Detect which cell encompasses the target text, then output its [X, Y] center coordinate. 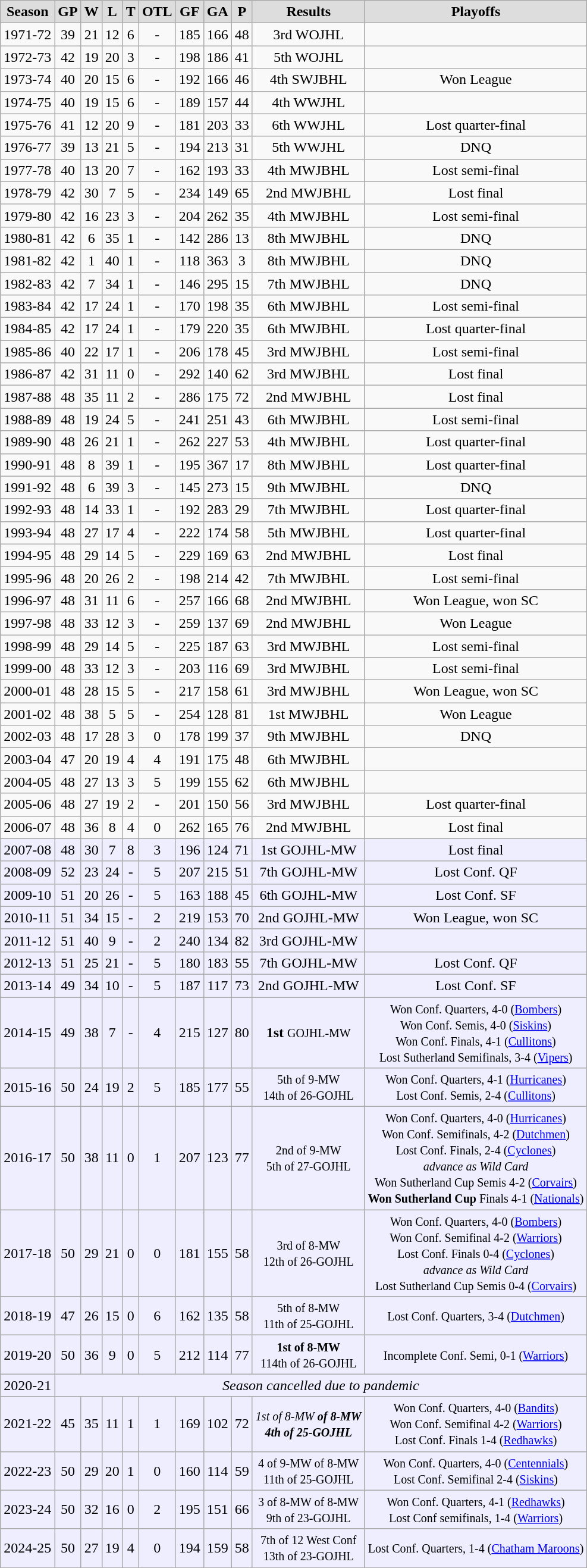
157 [218, 102]
Won Conf. Quarters, 4-1 (Redhawks)Lost Conf semifinals, 1-4 (Warriors) [476, 1509]
GF [189, 12]
Playoffs [476, 12]
2005-06 [27, 805]
Results [308, 12]
117 [218, 985]
Won Conf. Quarters, 4-0 (Centennials)Lost Conf. Semifinal 2-4 (Siskins) [476, 1471]
219 [189, 918]
193 [218, 170]
46 [241, 80]
160 [189, 1471]
43 [241, 420]
5th of 8-MW11th of 25-GOJHL [308, 1316]
257 [189, 600]
L [112, 12]
170 [189, 306]
2014-15 [27, 1033]
225 [189, 646]
177 [218, 1088]
37 [241, 737]
56 [241, 805]
Incomplete Conf. Semi, 0-1 (Warriors) [476, 1354]
Season cancelled due to pandemic [321, 1385]
127 [218, 1033]
214 [218, 578]
22 [92, 352]
2013-14 [27, 985]
2004-05 [27, 782]
196 [189, 850]
201 [189, 805]
1991-92 [27, 487]
220 [218, 329]
189 [189, 102]
2023-24 [27, 1509]
6th WWJHL [308, 125]
1993-94 [27, 533]
1978-79 [27, 193]
73 [241, 985]
1st of 8-MW of 8-MW4th of 25-GOJHL [308, 1424]
273 [218, 487]
153 [218, 918]
1990-91 [27, 465]
2010-11 [27, 918]
179 [189, 329]
137 [218, 623]
1989-90 [27, 442]
Won Conf. Quarters, 4-0 (Bombers)Won Conf. Semis, 4-0 (Siskins)Won Conf. Finals, 4-1 (Cullitons)Lost Sutherland Semifinals, 3-4 (Vipers) [476, 1033]
292 [189, 374]
158 [218, 691]
52 [68, 872]
159 [218, 1548]
165 [218, 827]
2019-20 [27, 1354]
1996-97 [27, 600]
254 [189, 714]
180 [189, 963]
367 [218, 465]
222 [189, 533]
3rd WOJHL [308, 35]
GA [218, 12]
2002-03 [27, 737]
1995-96 [27, 578]
65 [241, 193]
163 [189, 895]
4 of 9-MW of 8-MW11th of 25-GOJHL [308, 1471]
1999-00 [27, 669]
2008-09 [27, 872]
25 [92, 963]
1981-82 [27, 261]
149 [218, 193]
59 [241, 1471]
Won Conf. Quarters, 4-1 (Hurricanes)Lost Conf. Semis, 2-4 (Cullitons) [476, 1088]
134 [218, 940]
363 [218, 261]
1998-99 [27, 646]
124 [218, 850]
1971-72 [27, 35]
32 [92, 1509]
123 [218, 1158]
5th WWJHL [308, 148]
68 [241, 600]
217 [189, 691]
102 [218, 1424]
70 [241, 918]
251 [218, 420]
3rd of 8-MW12th of 26-GOJHL [308, 1253]
146 [189, 284]
2022-23 [27, 1471]
118 [189, 261]
150 [218, 805]
229 [189, 555]
1985-86 [27, 352]
Lost Conf. Quarters, 3-4 (Dutchmen) [476, 1316]
1976-77 [27, 148]
213 [218, 148]
GP [68, 12]
2000-01 [27, 691]
1992-93 [27, 510]
T [131, 12]
71 [241, 850]
Won Conf. Quarters, 4-0 (Bandits)Won Conf. Semifinal 4-2 (Warriors)Lost Conf. Finals 1-4 (Redhawks) [476, 1424]
5th MWJBHL [308, 533]
3rd GOJHL-MW [308, 940]
227 [218, 442]
259 [189, 623]
2001-02 [27, 714]
P [241, 12]
234 [189, 193]
82 [241, 940]
241 [189, 420]
2012-13 [27, 963]
295 [218, 284]
142 [189, 238]
1st of 8-MW114th of 26-GOJHL [308, 1354]
2016-17 [27, 1158]
76 [241, 827]
140 [218, 374]
3 of 8-MW of 8-MW9th of 23-GOJHL [308, 1509]
240 [189, 940]
1997-98 [27, 623]
44 [241, 102]
1975-76 [27, 125]
128 [218, 714]
W [92, 12]
116 [218, 669]
151 [218, 1509]
2020-21 [27, 1385]
1994-95 [27, 555]
2nd of 9-MW5th of 27-GOJHL [308, 1158]
1977-78 [27, 170]
188 [218, 895]
2011-12 [27, 940]
1984-85 [27, 329]
2018-19 [27, 1316]
Season [27, 12]
1983-84 [27, 306]
1986-87 [27, 374]
2007-08 [27, 850]
2021-22 [27, 1424]
7th of 12 West Conf13th of 23-GOJHL [308, 1548]
1972-73 [27, 57]
2003-04 [27, 759]
1982-83 [27, 284]
Lost Conf. Quarters, 1-4 (Chatham Maroons) [476, 1548]
OTL [157, 12]
186 [218, 57]
6th GOJHL-MW [308, 895]
1987-88 [27, 397]
191 [189, 759]
1973-74 [27, 80]
2006-07 [27, 827]
5th WOJHL [308, 57]
1st MWJBHL [308, 714]
2009-10 [27, 895]
53 [241, 442]
4th WWJHL [308, 102]
61 [241, 691]
1988-89 [27, 420]
145 [189, 487]
4th SWJBHL [308, 80]
183 [218, 963]
206 [189, 352]
2017-18 [27, 1253]
2015-16 [27, 1088]
81 [241, 714]
1980-81 [27, 238]
2024-25 [27, 1548]
135 [218, 1316]
283 [218, 510]
10 [112, 985]
5th of 9-MW14th of 26-GOJHL [308, 1088]
1979-80 [27, 215]
1974-75 [27, 102]
212 [189, 1354]
80 [241, 1033]
204 [189, 215]
66 [241, 1509]
174 [218, 533]
